Search for the cell housing the specified text and yield its (X, Y) center coordinate. 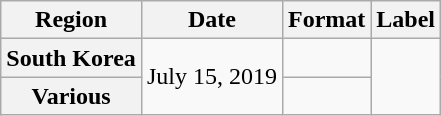
Date (212, 20)
Label (406, 20)
Format (326, 20)
Region (72, 20)
July 15, 2019 (212, 77)
South Korea (72, 58)
Various (72, 96)
